Identify which cell holds the provided text, then report its (X, Y) central coordinate. 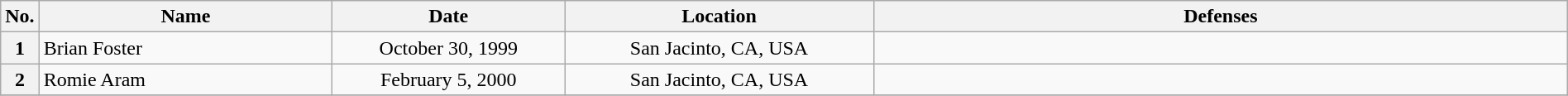
Defenses (1221, 17)
1 (20, 48)
Location (719, 17)
Romie Aram (185, 79)
October 30, 1999 (448, 48)
February 5, 2000 (448, 79)
No. (20, 17)
Date (448, 17)
Brian Foster (185, 48)
Name (185, 17)
2 (20, 79)
